Return (x, y) of the center of cell containing provided text 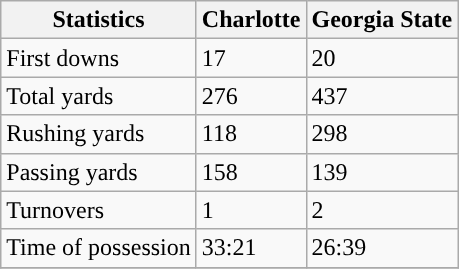
17 (251, 58)
139 (382, 172)
Statistics (99, 20)
437 (382, 96)
Charlotte (251, 20)
2 (382, 210)
298 (382, 134)
1 (251, 210)
33:21 (251, 248)
Turnovers (99, 210)
118 (251, 134)
Rushing yards (99, 134)
First downs (99, 58)
20 (382, 58)
Total yards (99, 96)
276 (251, 96)
Passing yards (99, 172)
158 (251, 172)
Georgia State (382, 20)
Time of possession (99, 248)
26:39 (382, 248)
